Extract the (X, Y) coordinate from the center of the cell holding the provided text.  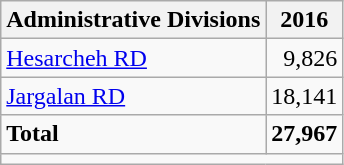
Hesarcheh RD (134, 58)
2016 (304, 20)
18,141 (304, 96)
Jargalan RD (134, 96)
9,826 (304, 58)
Total (134, 134)
Administrative Divisions (134, 20)
27,967 (304, 134)
